Determine the (x, y) coordinate at the center of the cell enclosing the given text.  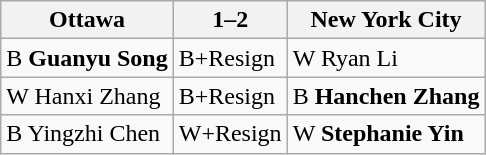
W Stephanie Yin (386, 134)
1–2 (230, 20)
B Guanyu Song (87, 58)
W Hanxi Zhang (87, 96)
New York City (386, 20)
B Yingzhi Chen (87, 134)
B Hanchen Zhang (386, 96)
Ottawa (87, 20)
W Ryan Li (386, 58)
W+Resign (230, 134)
